Determine the [X, Y] coordinate at the center of the cell enclosing the given text.  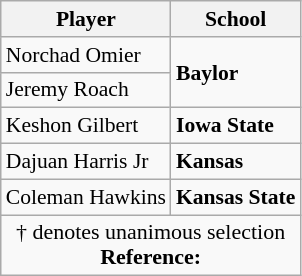
Keshon Gilbert [86, 126]
Baylor [236, 72]
Kansas State [236, 197]
School [236, 19]
Coleman Hawkins [86, 197]
† denotes unanimous selectionReference: [151, 246]
Iowa State [236, 126]
Kansas [236, 162]
Norchad Omier [86, 55]
Dajuan Harris Jr [86, 162]
Player [86, 19]
Jeremy Roach [86, 90]
